Detect which cell encompasses the target text, then output its (x, y) center coordinate. 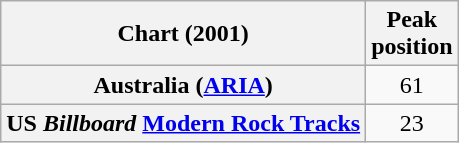
23 (412, 123)
Peakposition (412, 34)
Chart (2001) (184, 34)
Australia (ARIA) (184, 85)
61 (412, 85)
US Billboard Modern Rock Tracks (184, 123)
